Return (X, Y) of the center of cell containing provided text 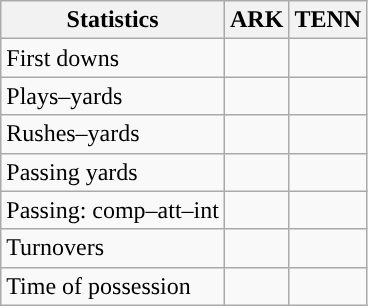
ARK (256, 20)
Passing yards (113, 172)
Rushes–yards (113, 134)
Passing: comp–att–int (113, 210)
Plays–yards (113, 96)
Statistics (113, 20)
TENN (328, 20)
Turnovers (113, 248)
Time of possession (113, 286)
First downs (113, 58)
